Scan for the cell matching the given text and deliver its (x, y) coordinate at center. 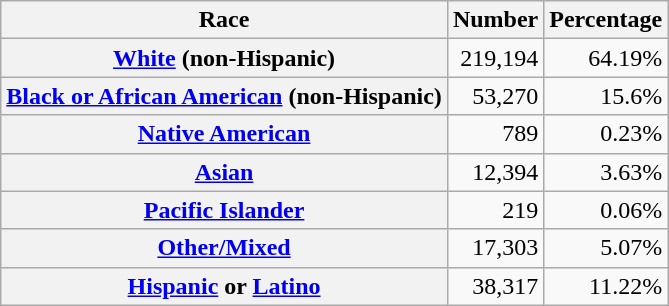
64.19% (606, 58)
17,303 (495, 248)
12,394 (495, 172)
0.06% (606, 210)
3.63% (606, 172)
38,317 (495, 286)
0.23% (606, 134)
219,194 (495, 58)
Native American (224, 134)
Race (224, 20)
789 (495, 134)
53,270 (495, 96)
15.6% (606, 96)
219 (495, 210)
Pacific Islander (224, 210)
Black or African American (non-Hispanic) (224, 96)
White (non-Hispanic) (224, 58)
5.07% (606, 248)
Percentage (606, 20)
Other/Mixed (224, 248)
Hispanic or Latino (224, 286)
11.22% (606, 286)
Asian (224, 172)
Number (495, 20)
